Output the (x, y) coordinate of the center of the cell containing the given text.  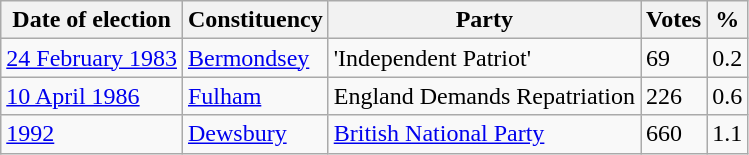
69 (674, 58)
'Independent Patriot' (484, 58)
226 (674, 96)
Party (484, 20)
British National Party (484, 134)
24 February 1983 (92, 58)
Votes (674, 20)
Bermondsey (255, 58)
Fulham (255, 96)
Dewsbury (255, 134)
0.2 (728, 58)
Date of election (92, 20)
660 (674, 134)
1992 (92, 134)
England Demands Repatriation (484, 96)
0.6 (728, 96)
1.1 (728, 134)
10 April 1986 (92, 96)
% (728, 20)
Constituency (255, 20)
